Detect which cell encompasses the target text, then output its (x, y) center coordinate. 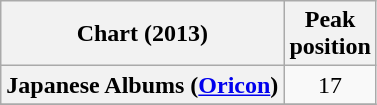
Chart (2013) (142, 34)
Peakposition (330, 34)
17 (330, 85)
Japanese Albums (Oricon) (142, 85)
